From the cell containing the given text, extract its center point as [x, y] coordinate. 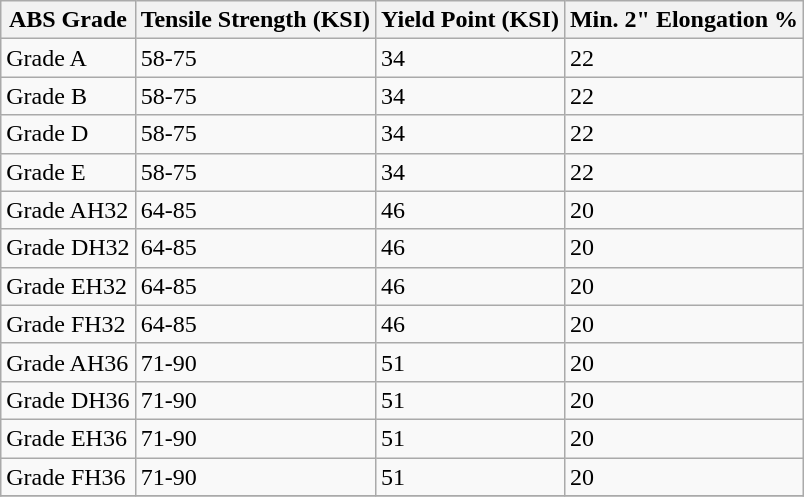
Grade E [68, 172]
Grade AH32 [68, 210]
Grade EH32 [68, 286]
Min. 2" Elongation % [684, 20]
Grade AH36 [68, 362]
Grade EH36 [68, 438]
Yield Point (KSI) [470, 20]
Grade B [68, 96]
Grade DH32 [68, 248]
Grade D [68, 134]
ABS Grade [68, 20]
Tensile Strength (KSI) [255, 20]
Grade FH32 [68, 324]
Grade FH36 [68, 477]
Grade DH36 [68, 400]
Grade A [68, 58]
